From the cell containing the given text, extract its center point as (X, Y) coordinate. 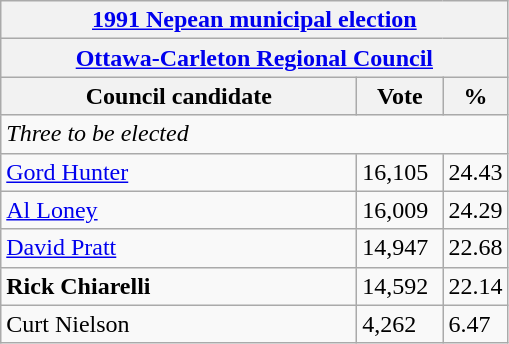
Curt Nielson (179, 324)
24.43 (476, 172)
Rick Chiarelli (179, 286)
4,262 (400, 324)
Vote (400, 96)
16,009 (400, 210)
% (476, 96)
Gord Hunter (179, 172)
24.29 (476, 210)
Ottawa-Carleton Regional Council (254, 58)
22.68 (476, 248)
Three to be elected (254, 134)
6.47 (476, 324)
David Pratt (179, 248)
14,592 (400, 286)
16,105 (400, 172)
22.14 (476, 286)
1991 Nepean municipal election (254, 20)
14,947 (400, 248)
Council candidate (179, 96)
Al Loney (179, 210)
